Extract the [x, y] coordinate from the center of the cell holding the provided text.  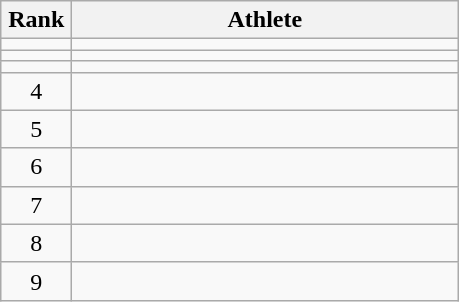
6 [36, 167]
9 [36, 281]
8 [36, 243]
5 [36, 129]
7 [36, 205]
4 [36, 91]
Rank [36, 20]
Athlete [265, 20]
